Return the (x, y) coordinate for the center point of the cell that contains the specified text.  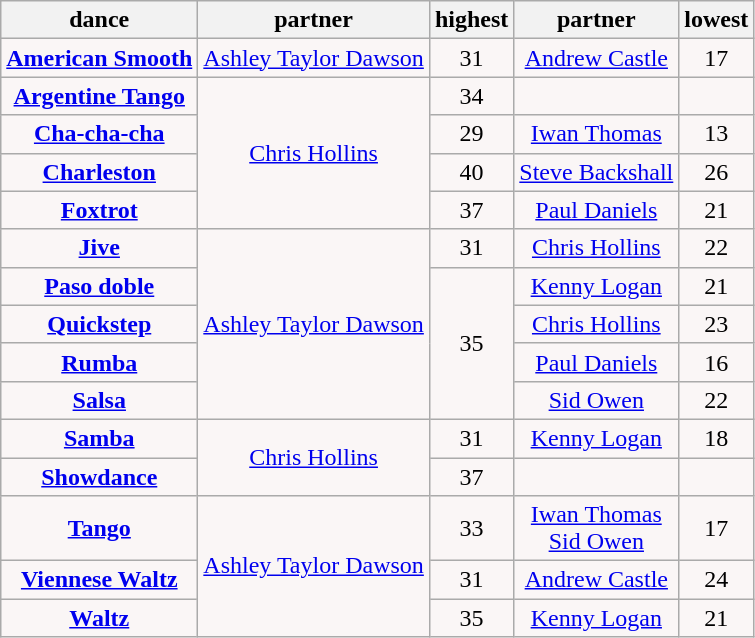
24 (716, 580)
Steve Backshall (596, 172)
Paso doble (100, 286)
Samba (100, 438)
Argentine Tango (100, 96)
dance (100, 20)
Sid Owen (596, 400)
Showdance (100, 477)
lowest (716, 20)
Iwan ThomasSid Owen (596, 528)
Waltz (100, 618)
26 (716, 172)
18 (716, 438)
highest (471, 20)
American Smooth (100, 58)
Foxtrot (100, 210)
29 (471, 134)
Quickstep (100, 324)
13 (716, 134)
34 (471, 96)
Iwan Thomas (596, 134)
Rumba (100, 362)
33 (471, 528)
Charleston (100, 172)
Salsa (100, 400)
Jive (100, 248)
23 (716, 324)
Viennese Waltz (100, 580)
40 (471, 172)
Cha-cha-cha (100, 134)
Tango (100, 528)
16 (716, 362)
